From the cell containing the given text, extract its center point as [x, y] coordinate. 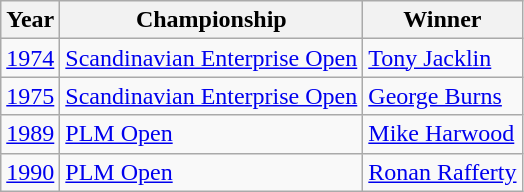
1989 [30, 134]
Championship [212, 20]
1974 [30, 58]
Ronan Rafferty [442, 172]
George Burns [442, 96]
1975 [30, 96]
Mike Harwood [442, 134]
Tony Jacklin [442, 58]
1990 [30, 172]
Winner [442, 20]
Year [30, 20]
